For the text-containing cell, return its midpoint in [X, Y] coordinate format. 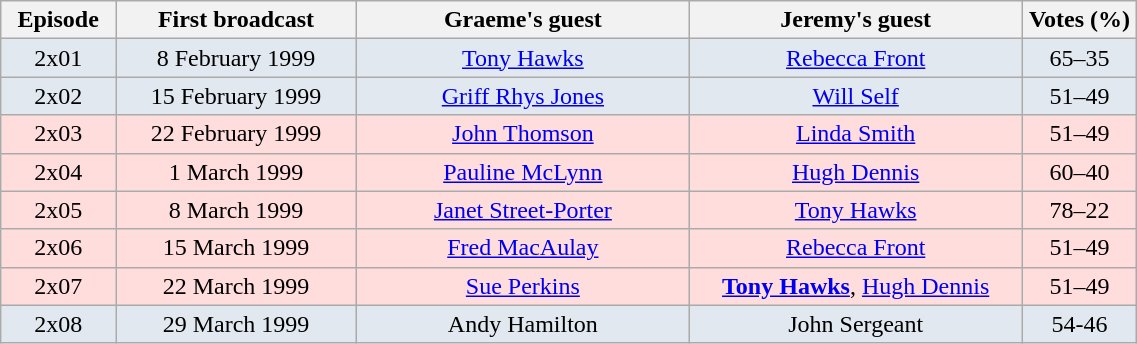
60–40 [1080, 172]
54-46 [1080, 324]
2x02 [58, 96]
22 March 1999 [236, 286]
2x01 [58, 58]
Janet Street-Porter [522, 210]
2x05 [58, 210]
15 March 1999 [236, 248]
15 February 1999 [236, 96]
Linda Smith [856, 134]
John Sergeant [856, 324]
2x08 [58, 324]
Griff Rhys Jones [522, 96]
2x06 [58, 248]
Jeremy's guest [856, 20]
8 March 1999 [236, 210]
2x03 [58, 134]
Votes (%) [1080, 20]
22 February 1999 [236, 134]
8 February 1999 [236, 58]
2x04 [58, 172]
Sue Perkins [522, 286]
Andy Hamilton [522, 324]
Will Self [856, 96]
Tony Hawks, Hugh Dennis [856, 286]
1 March 1999 [236, 172]
Episode [58, 20]
78–22 [1080, 210]
29 March 1999 [236, 324]
2x07 [58, 286]
Graeme's guest [522, 20]
Hugh Dennis [856, 172]
65–35 [1080, 58]
First broadcast [236, 20]
Pauline McLynn [522, 172]
John Thomson [522, 134]
Fred MacAulay [522, 248]
